Output the (x, y) coordinate of the center of the cell containing the given text.  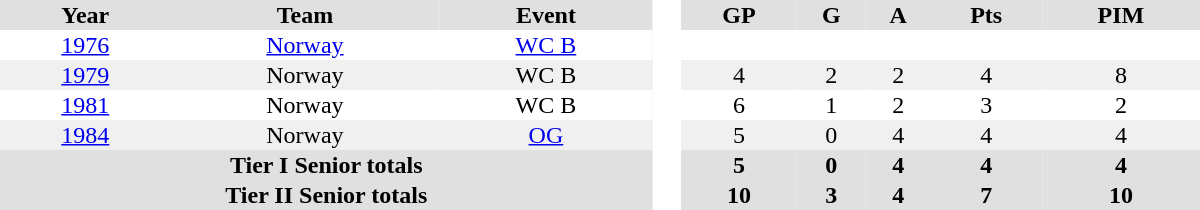
1976 (86, 45)
1 (832, 105)
1981 (86, 105)
PIM (1121, 15)
A (898, 15)
GP (739, 15)
Tier I Senior totals (326, 165)
7 (986, 195)
Year (86, 15)
Event (546, 15)
8 (1121, 75)
Team (306, 15)
Pts (986, 15)
1984 (86, 135)
1979 (86, 75)
G (832, 15)
6 (739, 105)
Tier II Senior totals (326, 195)
OG (546, 135)
